Detect which cell encompasses the target text, then output its (X, Y) center coordinate. 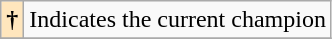
† (12, 20)
Indicates the current champion (178, 20)
